Extract the (X, Y) coordinate from the center of the cell holding the provided text.  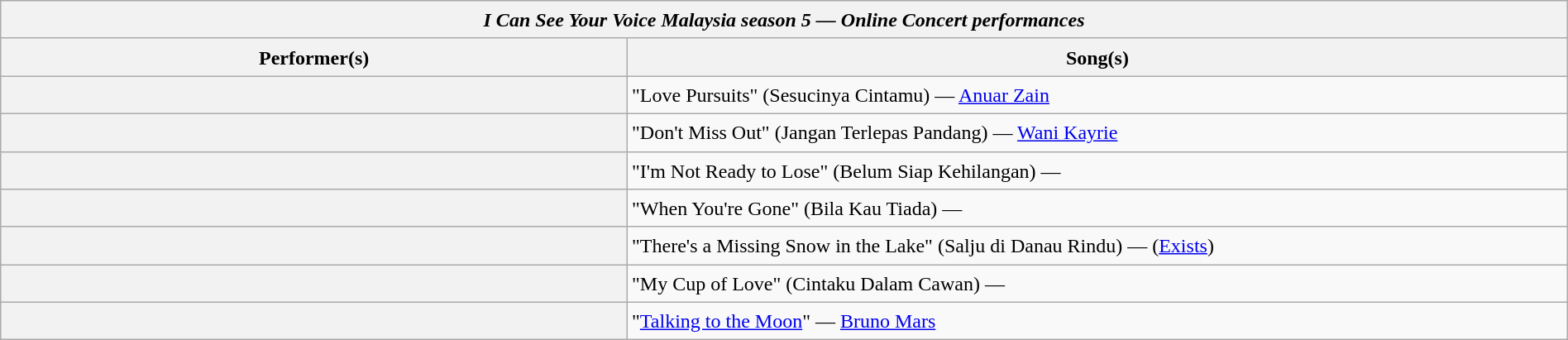
"Don't Miss Out" (Jangan Terlepas Pandang) — Wani Kayrie (1098, 132)
I Can See Your Voice Malaysia season 5 — Online Concert performances (784, 20)
Performer(s) (314, 57)
"Talking to the Moon" — Bruno Mars (1098, 321)
"Love Pursuits" (Sesucinya Cintamu) — Anuar Zain (1098, 95)
"There's a Missing Snow in the Lake" (Salju di Danau Rindu) — (Exists) (1098, 246)
"My Cup of Love" (Cintaku Dalam Cawan) — (1098, 284)
"When You're Gone" (Bila Kau Tiada) — (1098, 208)
Song(s) (1098, 57)
"I'm Not Ready to Lose" (Belum Siap Kehilangan) — (1098, 170)
